Pinpoint the cell where the given text exists, returning its [x, y] midpoint coordinate. 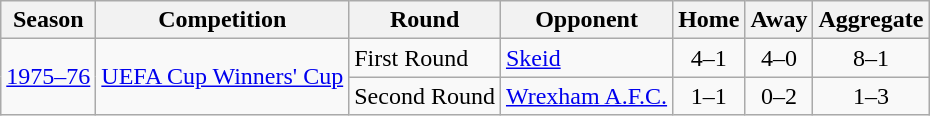
First Round [425, 58]
1975–76 [48, 77]
Wrexham A.F.C. [586, 96]
Skeid [586, 58]
4–1 [709, 58]
Competition [222, 20]
Away [779, 20]
4–0 [779, 58]
Second Round [425, 96]
Aggregate [871, 20]
Opponent [586, 20]
1–1 [709, 96]
UEFA Cup Winners' Cup [222, 77]
1–3 [871, 96]
0–2 [779, 96]
Round [425, 20]
Home [709, 20]
Season [48, 20]
8–1 [871, 58]
